Locate the cell with the specified text and output its (X, Y) center coordinate. 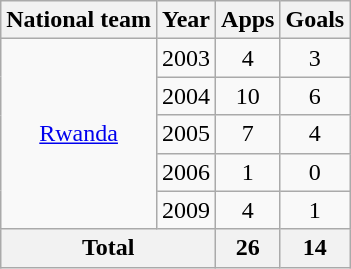
26 (248, 248)
2009 (186, 210)
Year (186, 20)
0 (315, 172)
10 (248, 96)
National team (79, 20)
2003 (186, 58)
Rwanda (79, 134)
2005 (186, 134)
14 (315, 248)
2004 (186, 96)
6 (315, 96)
Apps (248, 20)
7 (248, 134)
2006 (186, 172)
Total (108, 248)
Goals (315, 20)
3 (315, 58)
